Scan for the cell matching the given text and deliver its [x, y] coordinate at center. 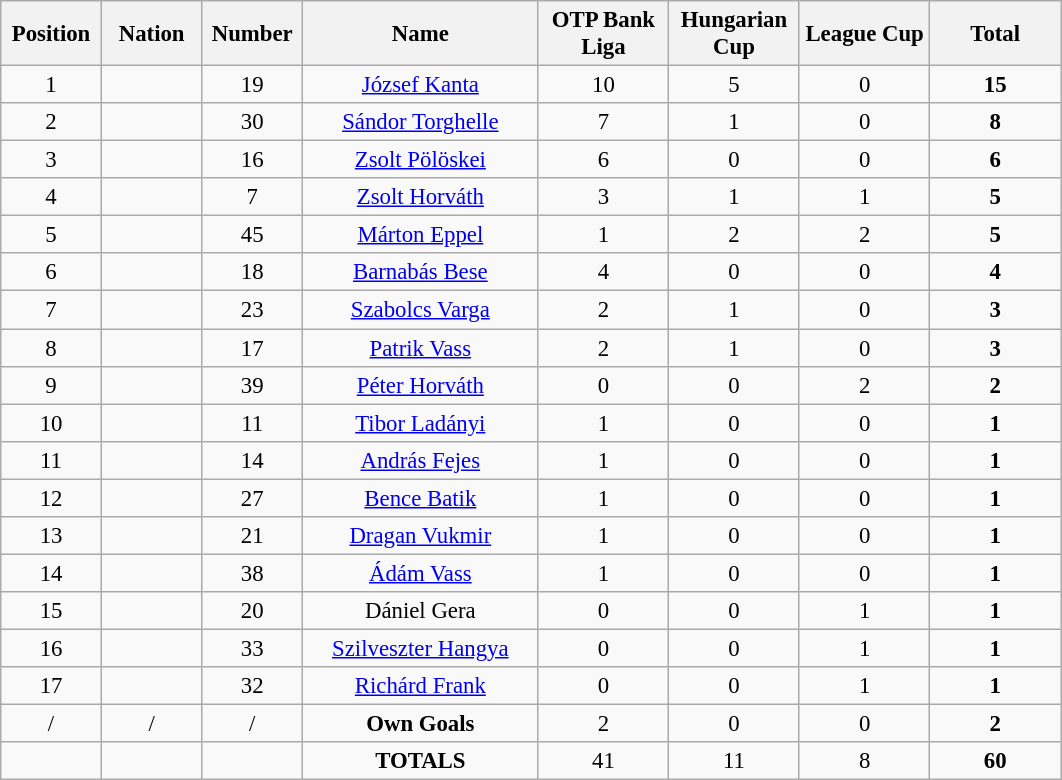
Richárd Frank [421, 686]
Number [252, 34]
Zsolt Horváth [421, 197]
45 [252, 235]
12 [52, 498]
Name [421, 34]
Hungarian Cup [734, 34]
38 [252, 573]
23 [252, 310]
Szilveszter Hangya [421, 648]
13 [52, 536]
Szabolcs Varga [421, 310]
Dániel Gera [421, 611]
Barnabás Bese [421, 273]
21 [252, 536]
Own Goals [421, 724]
Bence Batik [421, 498]
33 [252, 648]
OTP Bank Liga [604, 34]
Nation [152, 34]
Position [52, 34]
Zsolt Pölöskei [421, 160]
27 [252, 498]
32 [252, 686]
Ádám Vass [421, 573]
Tibor Ladányi [421, 423]
41 [604, 761]
Dragan Vukmir [421, 536]
Márton Eppel [421, 235]
Patrik Vass [421, 348]
60 [996, 761]
Péter Horváth [421, 385]
League Cup [864, 34]
Sándor Torghelle [421, 122]
TOTALS [421, 761]
20 [252, 611]
József Kanta [421, 85]
30 [252, 122]
39 [252, 385]
19 [252, 85]
18 [252, 273]
Total [996, 34]
András Fejes [421, 460]
9 [52, 385]
